For the text-containing cell, return its midpoint in [x, y] coordinate format. 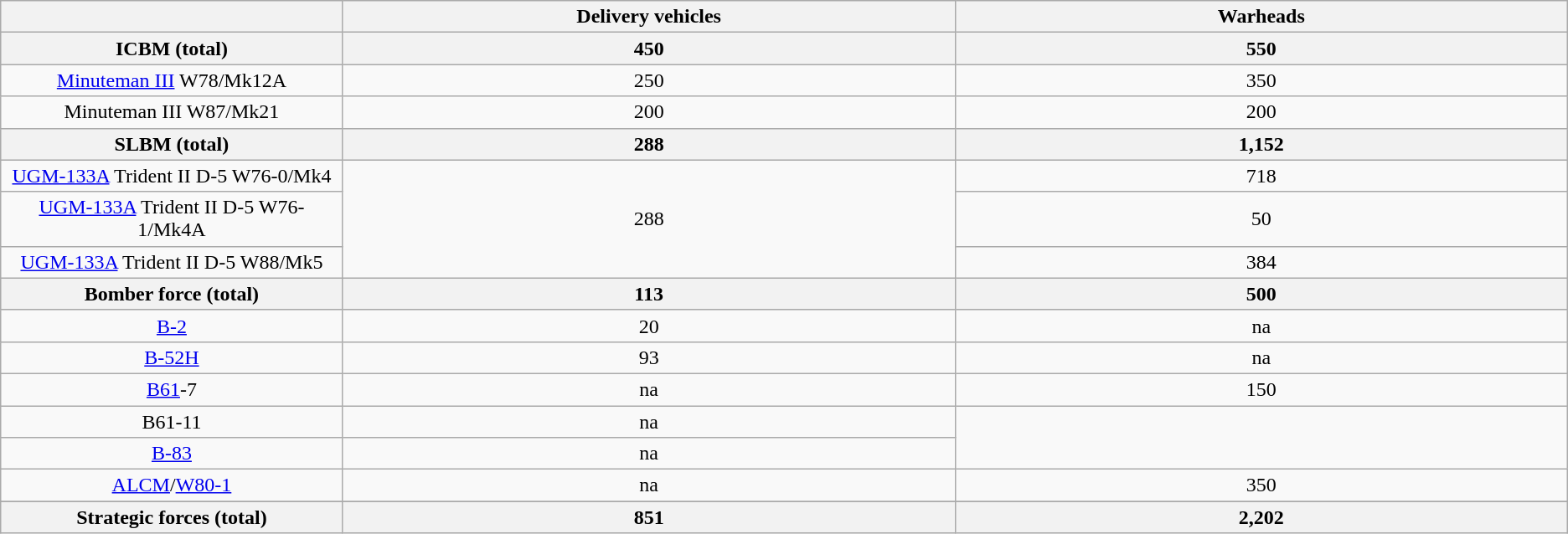
Delivery vehicles [648, 17]
20 [648, 326]
B61-11 [172, 421]
ICBM (total) [172, 49]
B-83 [172, 454]
Warheads [1261, 17]
384 [1261, 262]
Minuteman III W78/Mk12A [172, 80]
150 [1261, 389]
450 [648, 49]
250 [648, 80]
SLBM (total) [172, 144]
93 [648, 357]
UGM-133A Trident II D-5 W76-1/Mk4A [172, 219]
UGM-133A Trident II D-5 W76-0/Mk4 [172, 176]
851 [648, 517]
B61-7 [172, 389]
718 [1261, 176]
Strategic forces (total) [172, 517]
2,202 [1261, 517]
Minuteman III W87/Mk21 [172, 112]
B-52H [172, 357]
UGM-133A Trident II D-5 W88/Mk5 [172, 262]
50 [1261, 219]
113 [648, 294]
Bomber force (total) [172, 294]
1,152 [1261, 144]
ALCM/W80-1 [172, 485]
500 [1261, 294]
B-2 [172, 326]
550 [1261, 49]
